Extract the [x, y] coordinate from the center of the cell holding the provided text.  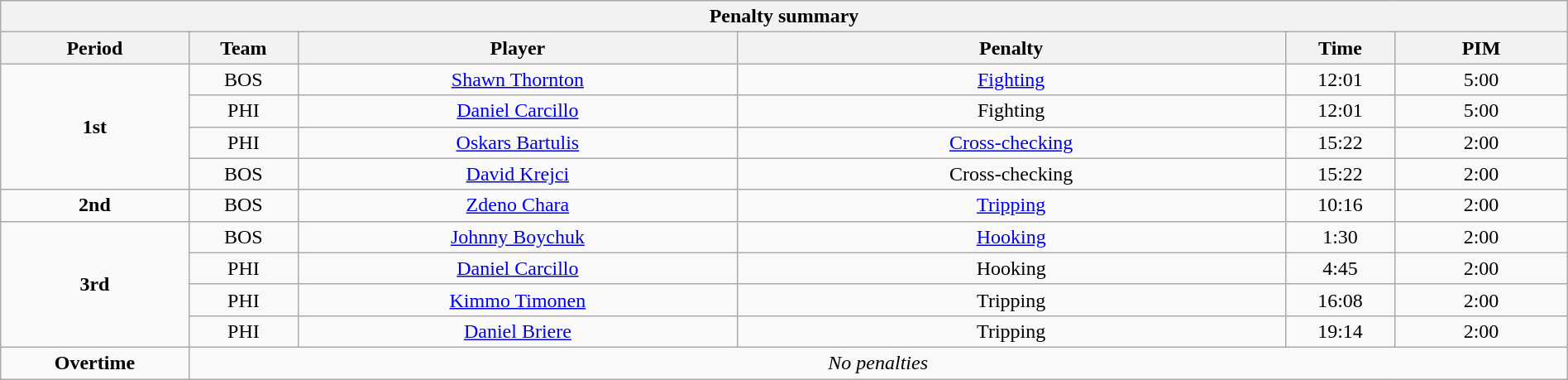
Team [243, 48]
4:45 [1340, 268]
1st [94, 127]
PIM [1481, 48]
19:14 [1340, 331]
Johnny Boychuk [518, 237]
Daniel Briere [518, 331]
16:08 [1340, 300]
Shawn Thornton [518, 79]
3rd [94, 284]
No penalties [878, 363]
10:16 [1340, 205]
Oskars Bartulis [518, 142]
Zdeno Chara [518, 205]
2nd [94, 205]
Player [518, 48]
Penalty [1011, 48]
Overtime [94, 363]
Time [1340, 48]
Period [94, 48]
David Krejci [518, 174]
Kimmo Timonen [518, 300]
Penalty summary [784, 17]
1:30 [1340, 237]
